Return (x, y) of the center of cell containing provided text 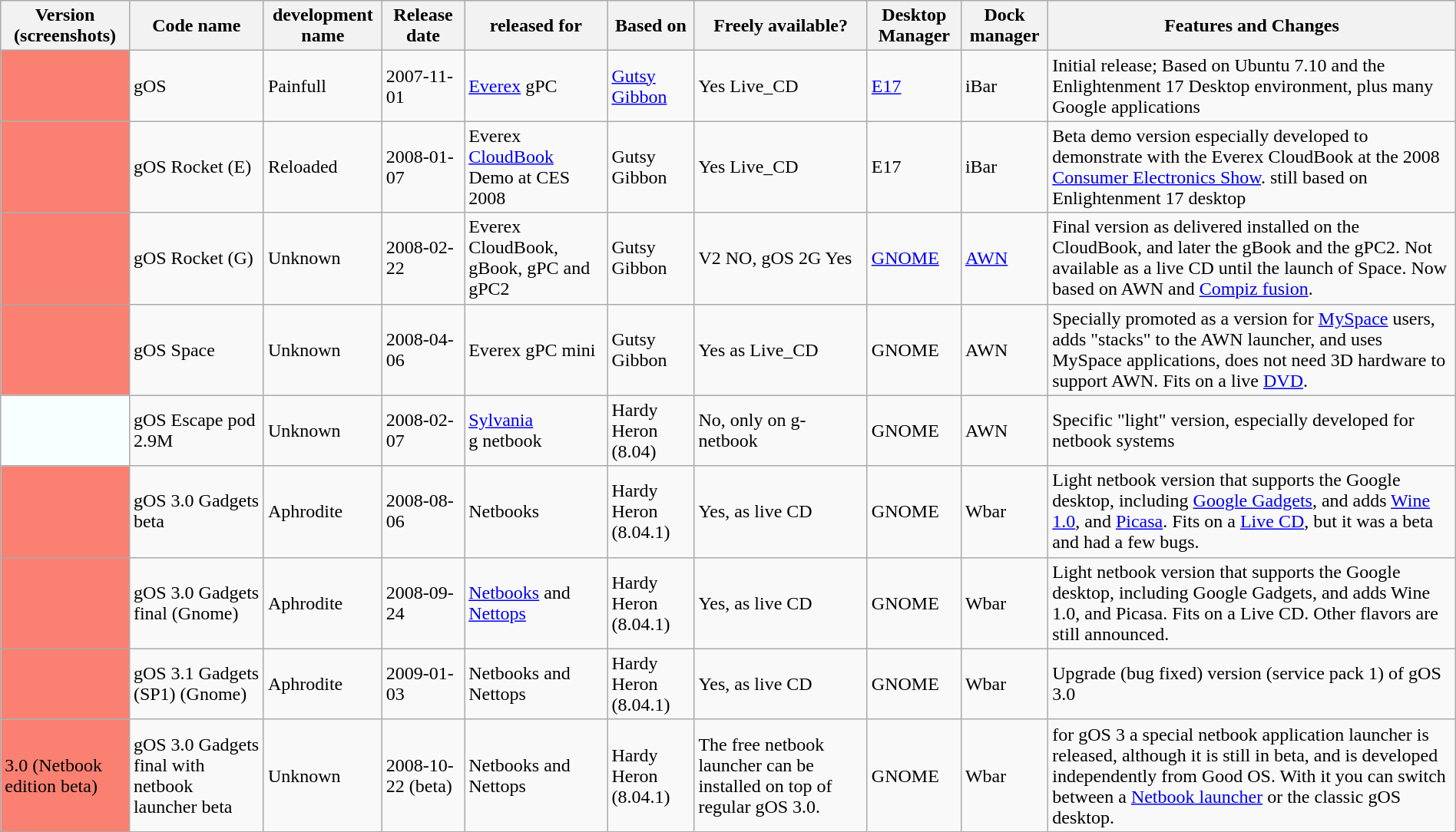
gOS 3.0 Gadgets final (Gnome) (197, 603)
Version (screenshots) (65, 26)
Features and Changes (1252, 26)
Everex CloudBook, gBook, gPC and gPC2 (536, 258)
V2 NO, gOS 2G Yes (780, 258)
2008-02-22 (422, 258)
Sylvania g netbook (536, 431)
2008-09-24 (422, 603)
Code name (197, 26)
Everex CloudBook Demo at CES 2008 (536, 167)
The free netbook launcher can be installed on top of regular gOS 3.0. (780, 775)
Hardy Heron (8.04) (651, 431)
Everex gPC (536, 86)
2007-11-01 (422, 86)
Based on (651, 26)
Painfull (323, 86)
released for (536, 26)
3.0 (Netbook edition beta) (65, 775)
Netbooks (536, 511)
2009-01-03 (422, 684)
gOS (197, 86)
Release date (422, 26)
gOS Space (197, 350)
Specific "light" version, especially developed for netbook systems (1252, 431)
gOS Rocket (E) (197, 167)
Freely available? (780, 26)
Everex gPC mini (536, 350)
gOS Escape pod 2.9M (197, 431)
2008-01-07 (422, 167)
gOS 3.0 Gadgets final with netbook launcher beta (197, 775)
Desktop Manager (914, 26)
gOS Rocket (G) (197, 258)
2008-08-06 (422, 511)
2008-02-07 (422, 431)
gOS 3.0 Gadgets beta (197, 511)
Yes as Live_CD (780, 350)
gOS 3.1 Gadgets (SP1) (Gnome) (197, 684)
2008-04-06 (422, 350)
Dock manager (1004, 26)
development name (323, 26)
Reloaded (323, 167)
Initial release; Based on Ubuntu 7.10 and the Enlightenment 17 Desktop environment, plus many Google applications (1252, 86)
2008-10-22 (beta) (422, 775)
Upgrade (bug fixed) version (service pack 1) of gOS 3.0 (1252, 684)
No, only on g-netbook (780, 431)
